Find where the given text appears and provide that cell's center as [x, y] coordinate. 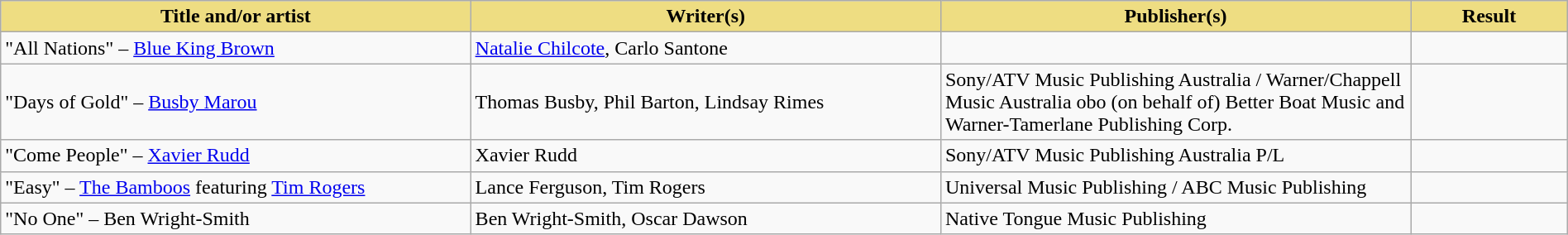
Result [1489, 17]
"Days of Gold" – Busby Marou [236, 102]
Writer(s) [705, 17]
Universal Music Publishing / ABC Music Publishing [1175, 187]
Publisher(s) [1175, 17]
Lance Ferguson, Tim Rogers [705, 187]
Native Tongue Music Publishing [1175, 218]
"No One" – Ben Wright-Smith [236, 218]
Title and/or artist [236, 17]
Thomas Busby, Phil Barton, Lindsay Rimes [705, 102]
Sony/ATV Music Publishing Australia / Warner/Chappell Music Australia obo (on behalf of) Better Boat Music and Warner-Tamerlane Publishing Corp. [1175, 102]
Xavier Rudd [705, 156]
Natalie Chilcote, Carlo Santone [705, 48]
"Come People" – Xavier Rudd [236, 156]
Sony/ATV Music Publishing Australia P/L [1175, 156]
Ben Wright-Smith, Oscar Dawson [705, 218]
"All Nations" – Blue King Brown [236, 48]
"Easy" – The Bamboos featuring Tim Rogers [236, 187]
